For the text-containing cell, return its midpoint in (X, Y) coordinate format. 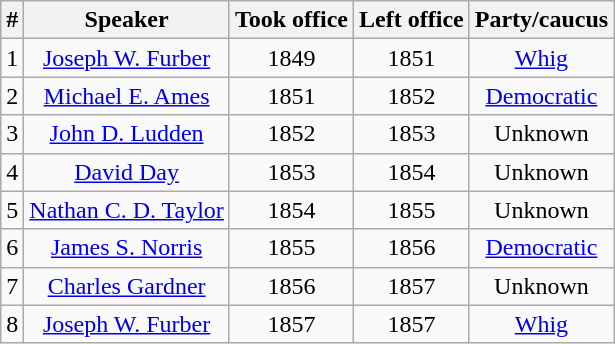
8 (12, 324)
Michael E. Ames (127, 96)
Left office (412, 20)
4 (12, 172)
3 (12, 134)
Nathan C. D. Taylor (127, 210)
Party/caucus (541, 20)
5 (12, 210)
# (12, 20)
1849 (291, 58)
John D. Ludden (127, 134)
James S. Norris (127, 248)
Took office (291, 20)
6 (12, 248)
2 (12, 96)
Charles Gardner (127, 286)
Speaker (127, 20)
David Day (127, 172)
1 (12, 58)
7 (12, 286)
